Identify which cell holds the provided text, then report its (X, Y) central coordinate. 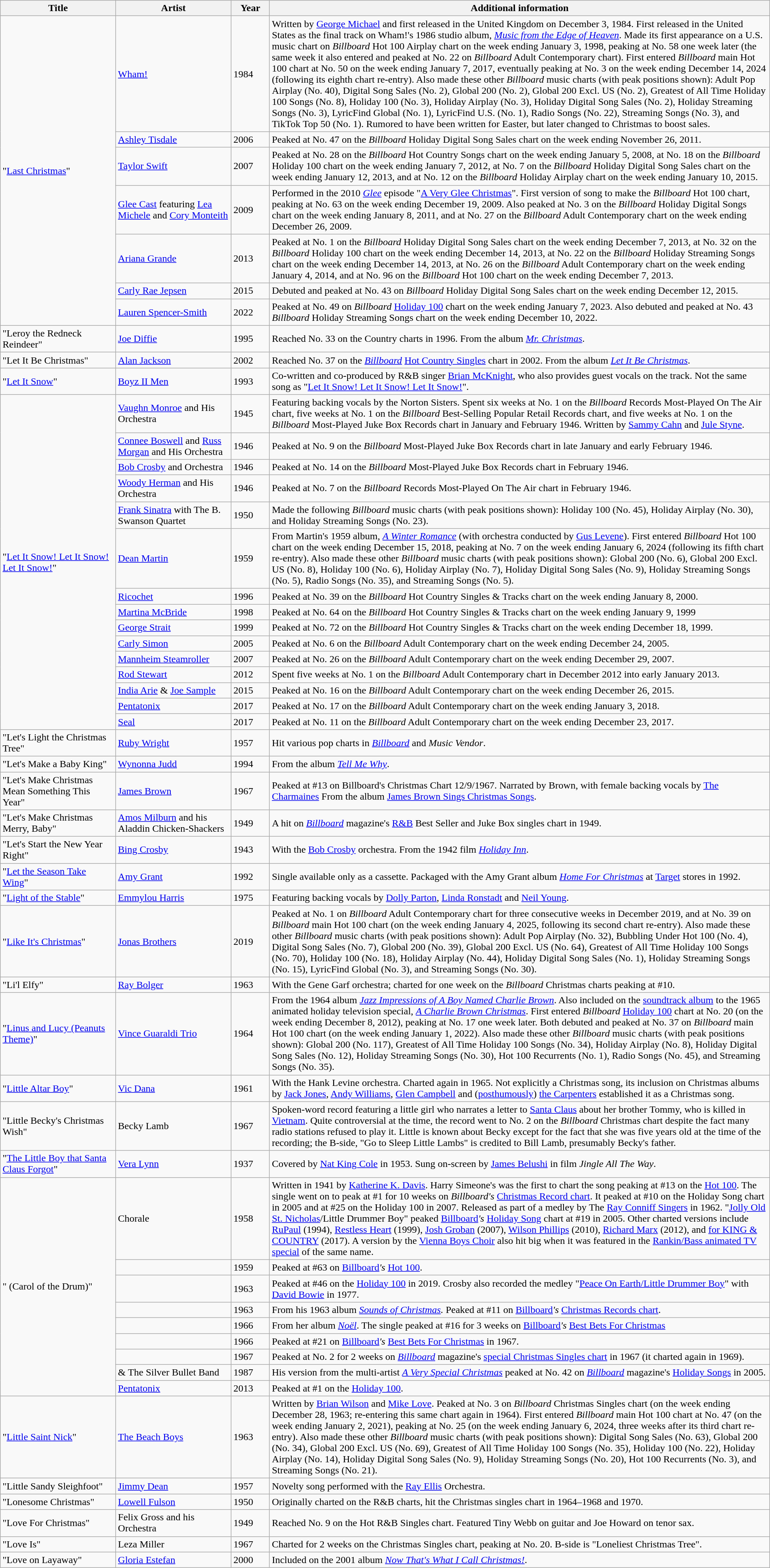
& The Silver Bullet Band (174, 1373)
Wynonna Judd (174, 764)
Peaked at No. 26 on the Billboard Adult Contemporary chart on the week ending December 29, 2007. (520, 659)
Additional information (520, 8)
"Let's Make Christmas Merry, Baby" (58, 823)
Gloria Estefan (174, 1560)
Rod Stewart (174, 675)
Vic Dana (174, 1088)
With the Gene Garf orchestra; charted for one week on the Billboard Christmas charts peaking at #10. (520, 985)
"Let's Make Christmas Mean Something This Year" (58, 791)
Reached No. 37 on the Billboard Hot Country Singles chart in 2002. From the album Let It Be Christmas. (520, 360)
Bob Crosby and Orchestra (174, 467)
Frank Sinatra with The B. Swanson Quartet (174, 515)
2019 (250, 941)
"Love For Christmas" (58, 1523)
Martina McBride (174, 612)
Boyz II Men (174, 381)
"Love on Layaway" (58, 1560)
Artist (174, 8)
Amos Milburn and his Aladdin Chicken-Shackers (174, 823)
Amy Grant (174, 877)
Featuring backing vocals by Dolly Parton, Linda Ronstadt and Neil Young. (520, 898)
Taylor Swift (174, 166)
From her album Noël. The single peaked at #16 for 3 weeks on Billboard's Best Bets For Christmas (520, 1325)
1992 (250, 877)
"Let's Light the Christmas Tree" (58, 743)
Ariana Grande (174, 258)
1984 (250, 74)
2006 (250, 139)
1999 (250, 628)
Included on the 2001 album Now That's What I Call Christmas!. (520, 1560)
Peaked at #21 on Billboard's Best Bets For Christmas in 1967. (520, 1341)
Year (250, 8)
1961 (250, 1088)
Chorale (174, 1218)
2022 (250, 312)
Reached No. 9 on the Hot R&B Singles chart. Featured Tiny Webb on guitar and Joe Howard on tenor sax. (520, 1523)
Joe Diffie (174, 339)
Lowell Fulson (174, 1502)
Dean Martin (174, 559)
India Arie & Joe Sample (174, 690)
Wham! (174, 74)
Vaughn Monroe and His Orchestra (174, 413)
Peaked at No. 17 on the Billboard Adult Contemporary chart on the week ending January 3, 2018. (520, 706)
Peaked at No. 47 on the Billboard Holiday Digital Song Sales chart on the week ending November 26, 2011. (520, 139)
Originally charted on the R&B charts, hit the Christmas singles chart in 1964–1968 and 1970. (520, 1502)
"Like It's Christmas" (58, 941)
1993 (250, 381)
Leza Miller (174, 1544)
From the album Tell Me Why. (520, 764)
George Strait (174, 628)
From his 1963 album Sounds of Christmas. Peaked at #11 on Billboard's Christmas Records chart. (520, 1310)
"Little Sandy Sleighfoot" (58, 1486)
"Leroy the Redneck Reindeer" (58, 339)
Bing Crosby (174, 850)
1964 (250, 1034)
Ashley Tisdale (174, 139)
Peaked at No. 64 on the Billboard Hot Country Singles & Tracks chart on the week ending January 9, 1999 (520, 612)
Peaked at #46 on the Holiday 100 in 2019. Crosby also recorded the medley "Peace On Earth/Little Drummer Boy" with David Bowie in 1977. (520, 1288)
Vince Guaraldi Trio (174, 1034)
Peaked at No. 7 on the Billboard Records Most-Played On The Air chart in February 1946. (520, 489)
Peaked at No. 39 on the Billboard Hot Country Singles & Tracks chart on the week ending January 8, 2000. (520, 596)
James Brown (174, 791)
The Beach Boys (174, 1437)
1958 (250, 1218)
"Let's Start the New Year Right" (58, 850)
1987 (250, 1373)
Hit various pop charts in Billboard and Music Vendor. (520, 743)
Novelty song performed with the Ray Ellis Orchestra. (520, 1486)
Ray Bolger (174, 985)
"Li'l Elfy" (58, 985)
Peaked at No. 9 on the Billboard Most-Played Juke Box Records chart in late January and early February 1946. (520, 446)
Title (58, 8)
"Little Saint Nick" (58, 1437)
Peaked at #63 on Billboard's Hot 100. (520, 1267)
Peaked at No. 72 on the Billboard Hot Country Singles & Tracks chart on the week ending December 18, 1999. (520, 628)
Emmylou Harris (174, 898)
Jimmy Dean (174, 1486)
"Little Altar Boy" (58, 1088)
1937 (250, 1164)
"Last Christmas" (58, 171)
Peaked at No. 6 on the Billboard Adult Contemporary chart on the week ending December 24, 2005. (520, 643)
1945 (250, 413)
1994 (250, 764)
"Lonesome Christmas" (58, 1502)
Vera Lynn (174, 1164)
"Let It Be Christmas" (58, 360)
"Light of the Stable" (58, 898)
Peaked at No. 2 for 2 weeks on Billboard magazine's special Christmas Singles chart in 1967 (it charted again in 1969). (520, 1357)
Peaked at No. 16 on the Billboard Adult Contemporary chart on the week ending December 26, 2015. (520, 690)
"Let the Season Take Wing" (58, 877)
2002 (250, 360)
"Let It Snow" (58, 381)
Woody Herman and His Orchestra (174, 489)
Becky Lamb (174, 1126)
With the Bob Crosby orchestra. From the 1942 film Holiday Inn. (520, 850)
Charted for 2 weeks on the Christmas Singles chart, peaking at No. 20. B-side is "Loneliest Christmas Tree". (520, 1544)
Mannheim Steamroller (174, 659)
1998 (250, 612)
"Love Is" (58, 1544)
2005 (250, 643)
Peaked at #1 on the Holiday 100. (520, 1388)
"The Little Boy that Santa Claus Forgot" (58, 1164)
Debuted and peaked at No. 43 on Billboard Holiday Digital Song Sales chart on the week ending December 12, 2015. (520, 291)
"Let's Make a Baby King" (58, 764)
2012 (250, 675)
2009 (250, 210)
1975 (250, 898)
" (Carol of the Drum)" (58, 1287)
2000 (250, 1560)
Felix Gross and his Orchestra (174, 1523)
Peaked at No. 11 on the Billboard Adult Contemporary chart on the week ending December 23, 2017. (520, 721)
Covered by Nat King Cole in 1953. Sung on-screen by James Belushi in film Jingle All The Way. (520, 1164)
1995 (250, 339)
Reached No. 33 on the Country charts in 1996. From the album Mr. Christmas. (520, 339)
Single available only as a cassette. Packaged with the Amy Grant album Home For Christmas at Target stores in 1992. (520, 877)
A hit on Billboard magazine's R&B Best Seller and Juke Box singles chart in 1949. (520, 823)
Ruby Wright (174, 743)
"Little Becky's Christmas Wish" (58, 1126)
Jonas Brothers (174, 941)
"Let It Snow! Let It Snow! Let It Snow!" (58, 562)
Lauren Spencer-Smith (174, 312)
1943 (250, 850)
"Linus and Lucy (Peanuts Theme)" (58, 1034)
Peaked at No. 14 on the Billboard Most-Played Juke Box Records chart in February 1946. (520, 467)
Seal (174, 721)
His version from the multi-artist A Very Special Christmas peaked at No. 42 on Billboard magazine's Holiday Songs in 2005. (520, 1373)
Alan Jackson (174, 360)
Carly Rae Jepsen (174, 291)
1996 (250, 596)
Glee Cast featuring Lea Michele and Cory Monteith (174, 210)
Connee Boswell and Russ Morgan and His Orchestra (174, 446)
Ricochet (174, 596)
Carly Simon (174, 643)
Spent five weeks at No. 1 on the Billboard Adult Contemporary chart in December 2012 into early January 2013. (520, 675)
